Return the [x, y] coordinate for the center point of the cell that contains the specified text.  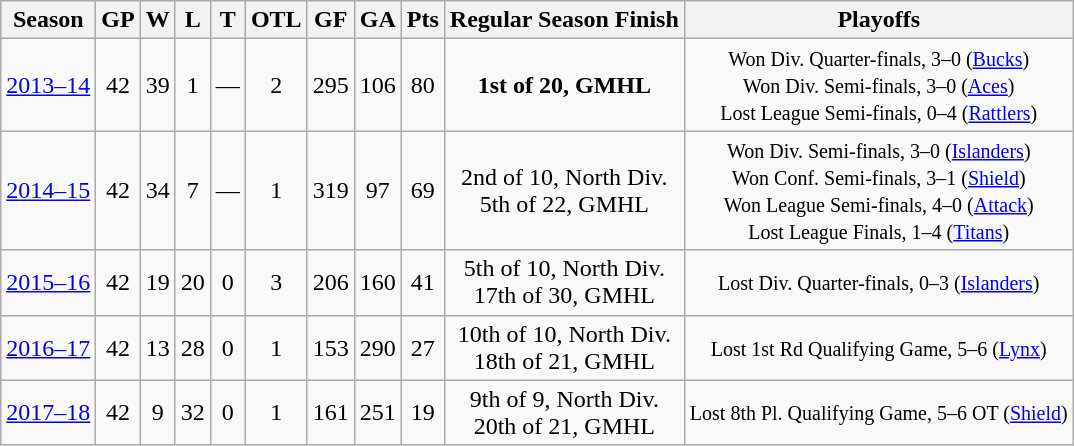
2016–17 [48, 348]
Season [48, 20]
39 [158, 85]
27 [422, 348]
Playoffs [878, 20]
2015–16 [48, 282]
160 [378, 282]
2nd of 10, North Div.5th of 22, GMHL [564, 190]
153 [330, 348]
28 [192, 348]
Won Div. Semi-finals, 3–0 (Islanders)Won Conf. Semi-finals, 3–1 (Shield)Won League Semi-finals, 4–0 (Attack)Lost League Finals, 1–4 (Titans) [878, 190]
319 [330, 190]
Regular Season Finish [564, 20]
9th of 9, North Div.20th of 21, GMHL [564, 412]
290 [378, 348]
161 [330, 412]
206 [330, 282]
41 [422, 282]
34 [158, 190]
Won Div. Quarter-finals, 3–0 (Bucks)Won Div. Semi-finals, 3–0 (Aces)Lost League Semi-finals, 0–4 (Rattlers) [878, 85]
32 [192, 412]
5th of 10, North Div.17th of 30, GMHL [564, 282]
2014–15 [48, 190]
OTL [276, 20]
L [192, 20]
20 [192, 282]
295 [330, 85]
13 [158, 348]
106 [378, 85]
Lost 1st Rd Qualifying Game, 5–6 (Lynx) [878, 348]
GF [330, 20]
1st of 20, GMHL [564, 85]
T [228, 20]
69 [422, 190]
2 [276, 85]
W [158, 20]
80 [422, 85]
9 [158, 412]
Pts [422, 20]
GA [378, 20]
2013–14 [48, 85]
251 [378, 412]
2017–18 [48, 412]
3 [276, 282]
97 [378, 190]
Lost Div. Quarter-finals, 0–3 (Islanders) [878, 282]
7 [192, 190]
10th of 10, North Div.18th of 21, GMHL [564, 348]
GP [118, 20]
Lost 8th Pl. Qualifying Game, 5–6 OT (Shield) [878, 412]
